Identify which cell holds the provided text, then report its (x, y) central coordinate. 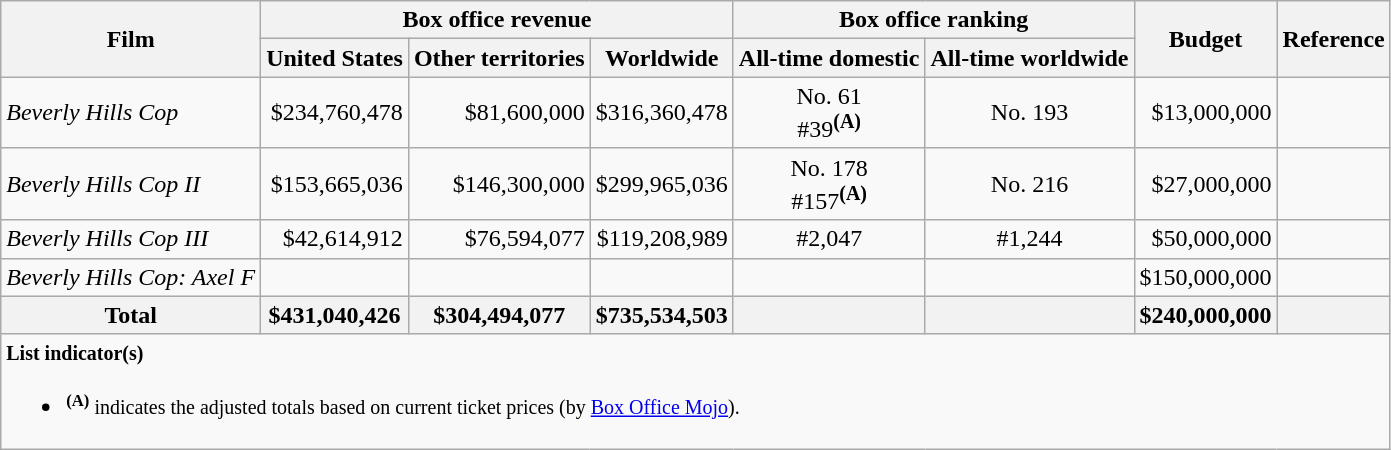
United States (335, 58)
$240,000,000 (1206, 315)
$234,760,478 (335, 113)
No. 178#157(A) (829, 184)
$13,000,000 (1206, 113)
Box office ranking (934, 20)
$27,000,000 (1206, 184)
Box office revenue (498, 20)
#1,244 (1030, 239)
Beverly Hills Cop (131, 113)
Beverly Hills Cop: Axel F (131, 277)
Worldwide (662, 58)
$431,040,426 (335, 315)
$150,000,000 (1206, 277)
Budget (1206, 39)
List indicator(s)(A) indicates the adjusted totals based on current ticket prices (by Box Office Mojo). (696, 392)
$299,965,036 (662, 184)
Beverly Hills Cop II (131, 184)
$304,494,077 (499, 315)
All-time domestic (829, 58)
$76,594,077 (499, 239)
No. 193 (1030, 113)
$50,000,000 (1206, 239)
All-time worldwide (1030, 58)
No. 61#39(A) (829, 113)
#2,047 (829, 239)
Other territories (499, 58)
No. 216 (1030, 184)
$81,600,000 (499, 113)
$153,665,036 (335, 184)
$146,300,000 (499, 184)
$735,534,503 (662, 315)
Reference (1334, 39)
Beverly Hills Cop III (131, 239)
$42,614,912 (335, 239)
Film (131, 39)
$119,208,989 (662, 239)
Total (131, 315)
$316,360,478 (662, 113)
